From the cell containing the given text, extract its center point as [x, y] coordinate. 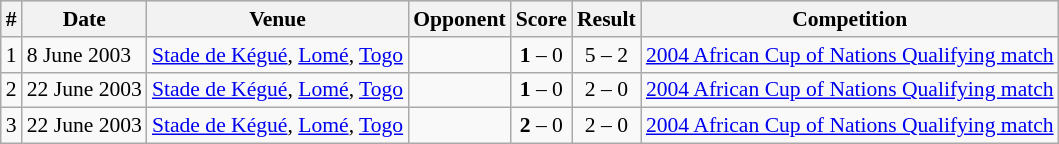
Result [606, 19]
Venue [278, 19]
Score [542, 19]
2 [12, 90]
3 [12, 126]
Competition [850, 19]
Opponent [460, 19]
Date [84, 19]
1 [12, 55]
8 June 2003 [84, 55]
5 – 2 [606, 55]
# [12, 19]
